From the cell containing the given text, extract its center point as (X, Y) coordinate. 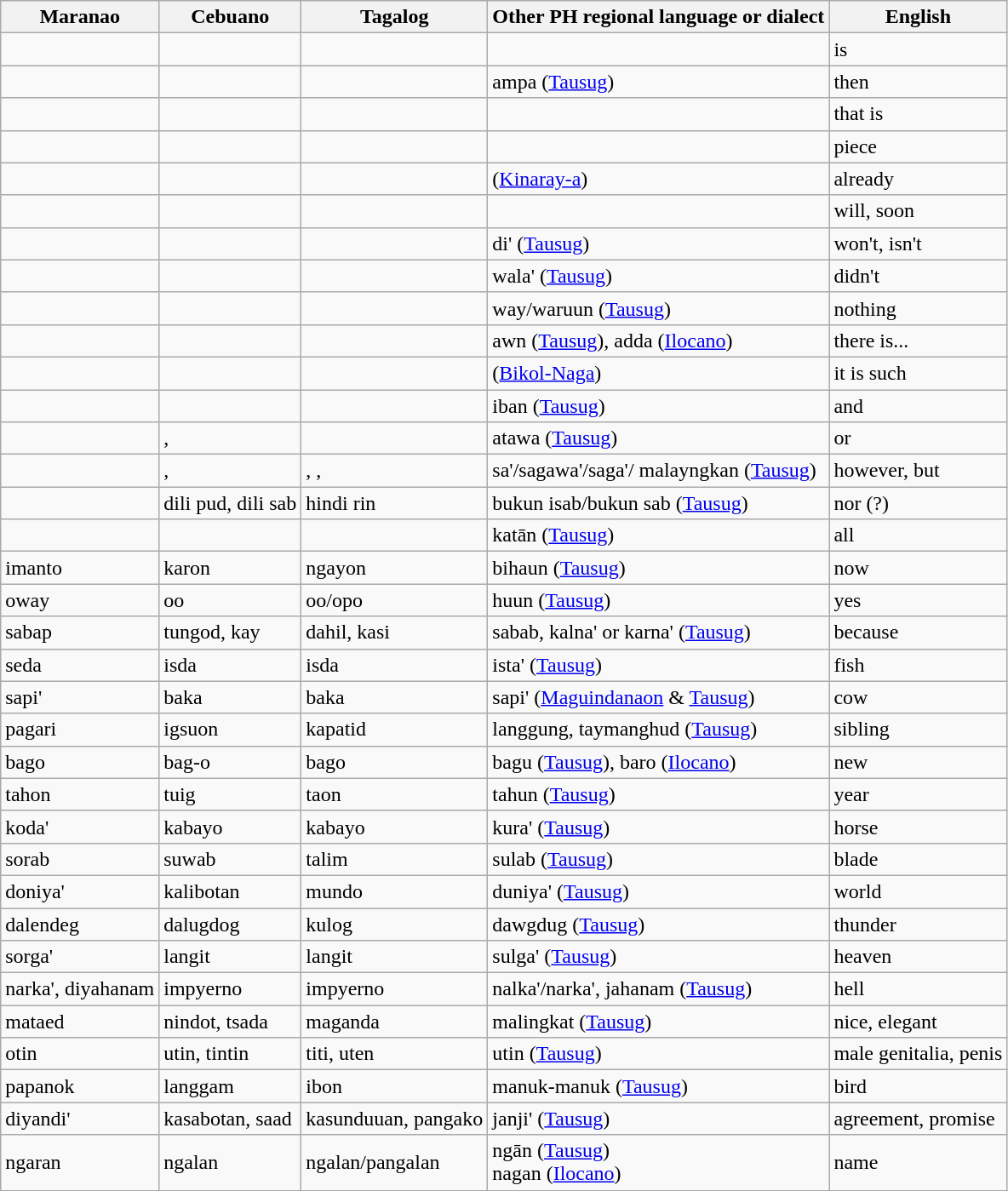
tungod, kay (230, 633)
won't, isn't (918, 243)
atawa (Tausug) (659, 438)
new (918, 762)
sulga' (Tausug) (659, 957)
ista' (Tausug) (659, 665)
however, but (918, 471)
Tagalog (395, 17)
blade (918, 859)
that is (918, 114)
papanok (80, 1086)
utin, tintin (230, 1054)
malingkat (Tausug) (659, 1022)
year (918, 794)
sorab (80, 859)
ngayon (395, 568)
bagu (Tausug), baro (Ilocano) (659, 762)
nor (?) (918, 503)
it is such (918, 373)
sibling (918, 730)
langgung, taymanghud (Tausug) (659, 730)
tuig (230, 794)
ngān (Tausug)nagan (Ilocano) (659, 1163)
nice, elegant (918, 1022)
igsuon (230, 730)
piece (918, 146)
ngalan/pangalan (395, 1163)
maganda (395, 1022)
then (918, 82)
talim (395, 859)
all (918, 535)
oo (230, 600)
mataed (80, 1022)
nindot, tsada (230, 1022)
sorga' (80, 957)
sabab, kalna' or karna' (Tausug) (659, 633)
Other PH regional language or dialect (659, 17)
utin (Tausug) (659, 1054)
sulab (Tausug) (659, 859)
name (918, 1163)
ampa (Tausug) (659, 82)
oway (80, 600)
Maranao (80, 17)
dahil, kasi (395, 633)
already (918, 179)
bag-o (230, 762)
imanto (80, 568)
iban (Tausug) (659, 406)
dalugdog (230, 924)
and (918, 406)
male genitalia, penis (918, 1054)
yes (918, 600)
is (918, 49)
di' (Tausug) (659, 243)
sapi' (Maguindanaon & Tausug) (659, 697)
otin (80, 1054)
fish (918, 665)
seda (80, 665)
kasabotan, saad (230, 1119)
langgam (230, 1086)
kura' (Tausug) (659, 827)
tahon (80, 794)
kalibotan (230, 891)
nalka'/narka', jahanam (Tausug) (659, 989)
pagari (80, 730)
narka', diyahanam (80, 989)
hindi rin (395, 503)
(Kinaray-a) (659, 179)
there is... (918, 341)
titi, uten (395, 1054)
sa'/sagawa'/saga'/ malayngkan (Tausug) (659, 471)
kapatid (395, 730)
suwab (230, 859)
thunder (918, 924)
because (918, 633)
kulog (395, 924)
dawgdug (Tausug) (659, 924)
tahun (Tausug) (659, 794)
dalendeg (80, 924)
awn (Tausug), adda (Ilocano) (659, 341)
diyandi' (80, 1119)
bukun isab/bukun sab (Tausug) (659, 503)
mundo (395, 891)
will, soon (918, 211)
duniya' (Tausug) (659, 891)
ngaran (80, 1163)
katān (Tausug) (659, 535)
world (918, 891)
heaven (918, 957)
(Bikol-Naga) (659, 373)
bird (918, 1086)
karon (230, 568)
kasunduuan, pangako (395, 1119)
or (918, 438)
koda' (80, 827)
wala' (Tausug) (659, 276)
didn't (918, 276)
sapi' (80, 697)
janji' (Tausug) (659, 1119)
hell (918, 989)
sabap (80, 633)
Cebuano (230, 17)
huun (Tausug) (659, 600)
doniya' (80, 891)
ibon (395, 1086)
now (918, 568)
English (918, 17)
taon (395, 794)
horse (918, 827)
cow (918, 697)
nothing (918, 308)
ngalan (230, 1163)
agreement, promise (918, 1119)
bihaun (Tausug) (659, 568)
oo/opo (395, 600)
manuk-manuk (Tausug) (659, 1086)
way/waruun (Tausug) (659, 308)
dili pud, dili sab (230, 503)
, , (395, 471)
